From the cell containing the given text, extract its center point as (X, Y) coordinate. 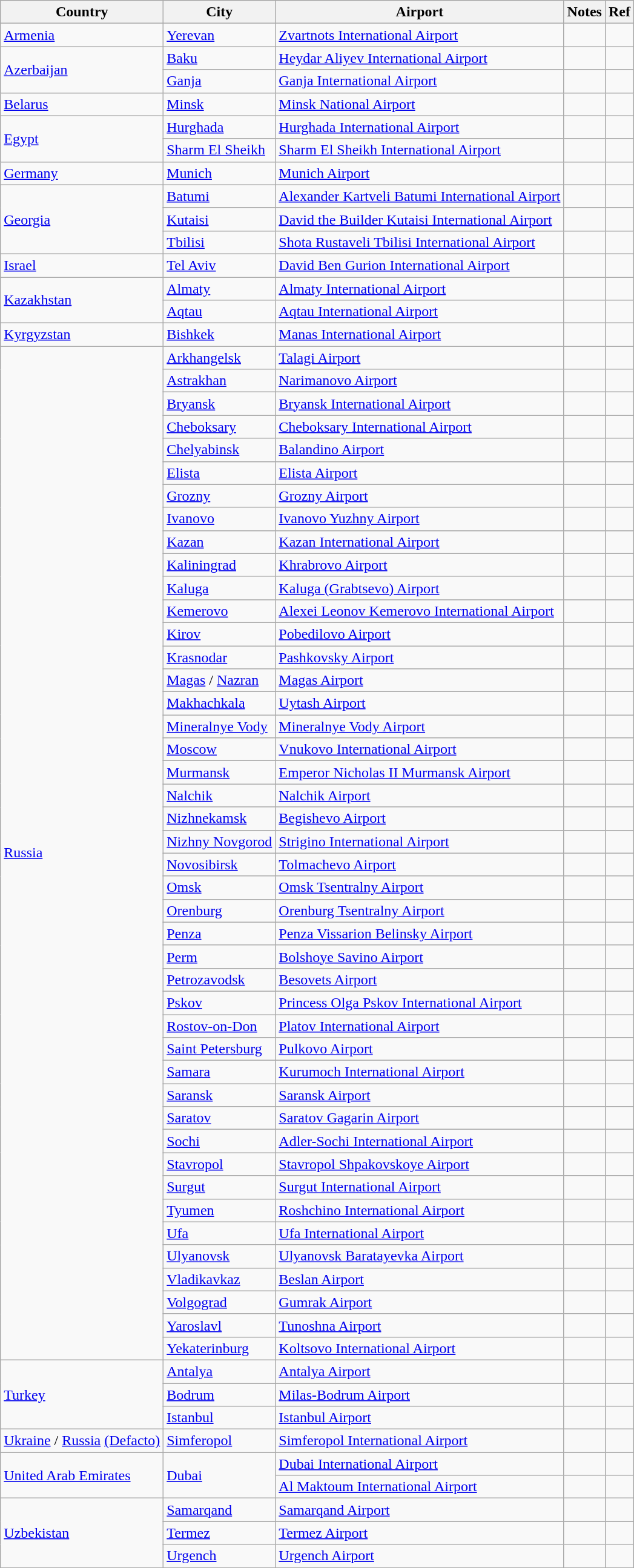
Uzbekistan (82, 1533)
Kaliningrad (219, 565)
Alexander Kartveli Batumi International Airport (420, 196)
Stavropol (219, 1164)
Murmansk (219, 772)
Talagi Airport (420, 358)
Cheboksary (219, 427)
Hurghada (219, 127)
Ufa (219, 1233)
Sharm El Sheikh International Airport (420, 150)
Magas Airport (420, 680)
Saransk (219, 1095)
Ufa International Airport (420, 1233)
Notes (584, 12)
Stavropol Shpakovskoye Airport (420, 1164)
Saratov (219, 1118)
Orenburg Tsentralny Airport (420, 911)
Volgograd (219, 1302)
Platov International Airport (420, 1026)
Pobedilovo Airport (420, 634)
Vnukovo International Airport (420, 749)
Munich (219, 173)
Russia (82, 854)
Narimanovo Airport (420, 381)
Ganja International Airport (420, 81)
Grozny Airport (420, 496)
Aqtau (219, 312)
Bryansk (219, 404)
Cheboksary International Airport (420, 427)
Saint Petersburg (219, 1049)
Kyrgyzstan (82, 335)
Ivanovo Yuzhny Airport (420, 519)
Nalchik (219, 796)
Koltsovo International Airport (420, 1348)
Ganja (219, 81)
Samara (219, 1072)
Simferopol (219, 1441)
Kaluga (Grabtsevo) Airport (420, 588)
Omsk Tsentralny Airport (420, 888)
Perm (219, 957)
Germany (82, 173)
Almaty International Airport (420, 289)
Rostov-on-Don (219, 1026)
Istanbul Airport (420, 1418)
Alexei Leonov Kemerovo International Airport (420, 611)
Antalya (219, 1371)
Heydar Aliyev International Airport (420, 58)
Ulyanovsk Baratayevka Airport (420, 1256)
City (219, 12)
Kazan International Airport (420, 542)
Kirov (219, 634)
Ref (619, 12)
Kazan (219, 542)
Novosibirsk (219, 865)
Besovets Airport (420, 980)
Pulkovo Airport (420, 1049)
Yaroslavl (219, 1325)
Hurghada International Airport (420, 127)
Baku (219, 58)
Tyumen (219, 1210)
Pskov (219, 1003)
Saratov Gagarin Airport (420, 1118)
Azerbaijan (82, 70)
Bryansk International Airport (420, 404)
Bodrum (219, 1394)
Minsk National Airport (420, 104)
Manas International Airport (420, 335)
Uytash Airport (420, 703)
Country (82, 12)
Krasnodar (219, 657)
Arkhangelsk (219, 358)
Yerevan (219, 35)
Petrozavodsk (219, 980)
Beslan Airport (420, 1279)
Antalya Airport (420, 1371)
Kemerovo (219, 611)
Al Maktoum International Airport (420, 1487)
Nizhnekamsk (219, 819)
Khrabrovo Airport (420, 565)
Termez Airport (420, 1533)
Astrakhan (219, 381)
Dubai (219, 1475)
Mineralnye Vody Airport (420, 726)
Ulyanovsk (219, 1256)
Zvartnots International Airport (420, 35)
Surgut (219, 1187)
Shota Rustaveli Tbilisi International Airport (420, 242)
Elista (219, 473)
Pashkovsky Airport (420, 657)
Israel (82, 265)
Chelyabinsk (219, 450)
Tel Aviv (219, 265)
Samarqand Airport (420, 1510)
David Ben Gurion International Airport (420, 265)
Strigino International Airport (420, 842)
Simferopol International Airport (420, 1441)
Batumi (219, 196)
Emperor Nicholas II Murmansk Airport (420, 772)
Yekaterinburg (219, 1348)
Belarus (82, 104)
Tbilisi (219, 242)
Ivanovo (219, 519)
Urgench (219, 1556)
Makhachkala (219, 703)
Termez (219, 1533)
Nizhny Novgorod (219, 842)
Gumrak Airport (420, 1302)
Kazakhstan (82, 300)
Begishevo Airport (420, 819)
Grozny (219, 496)
Penza (219, 934)
Ukraine / Russia (Defacto) (82, 1441)
Mineralnye Vody (219, 726)
Almaty (219, 289)
Airport (420, 12)
Urgench Airport (420, 1556)
Vladikavkaz (219, 1279)
Saransk Airport (420, 1095)
Georgia (82, 219)
United Arab Emirates (82, 1475)
Egypt (82, 139)
Milas-Bodrum Airport (420, 1394)
Princess Olga Pskov International Airport (420, 1003)
Armenia (82, 35)
David the Builder Kutaisi International Airport (420, 219)
Omsk (219, 888)
Tunoshna Airport (420, 1325)
Orenburg (219, 911)
Adler-Sochi International Airport (420, 1141)
Minsk (219, 104)
Moscow (219, 749)
Aqtau International Airport (420, 312)
Kutaisi (219, 219)
Balandino Airport (420, 450)
Nalchik Airport (420, 796)
Kurumoch International Airport (420, 1072)
Istanbul (219, 1418)
Surgut International Airport (420, 1187)
Elista Airport (420, 473)
Sharm El Sheikh (219, 150)
Munich Airport (420, 173)
Magas / Nazran (219, 680)
Sochi (219, 1141)
Tolmachevo Airport (420, 865)
Turkey (82, 1394)
Roshchino International Airport (420, 1210)
Dubai International Airport (420, 1464)
Samarqand (219, 1510)
Kaluga (219, 588)
Bolshoye Savino Airport (420, 957)
Bishkek (219, 335)
Penza Vissarion Belinsky Airport (420, 934)
